Identify which cell holds the provided text, then report its (x, y) central coordinate. 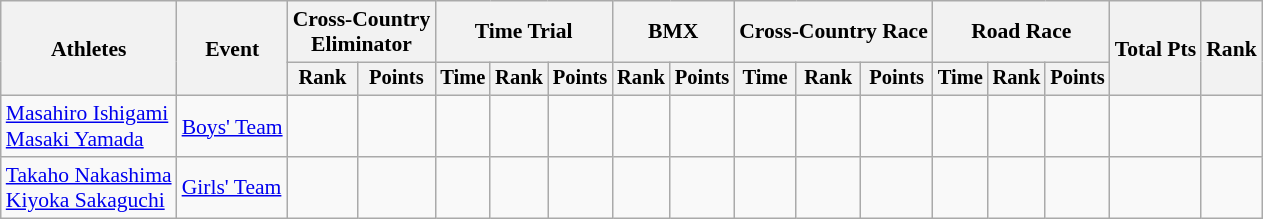
Boys' Team (232, 126)
Athletes (89, 48)
Event (232, 48)
Cross-CountryEliminator (362, 32)
Masahiro IshigamiMasaki Yamada (89, 126)
BMX (673, 32)
Time Trial (524, 32)
Takaho NakashimaKiyoka Sakaguchi (89, 188)
Road Race (1022, 32)
Girls' Team (232, 188)
Total Pts (1156, 48)
Cross-Country Race (834, 32)
